Capture the cell that displays the provided text and extract its [X, Y] central coordinate. 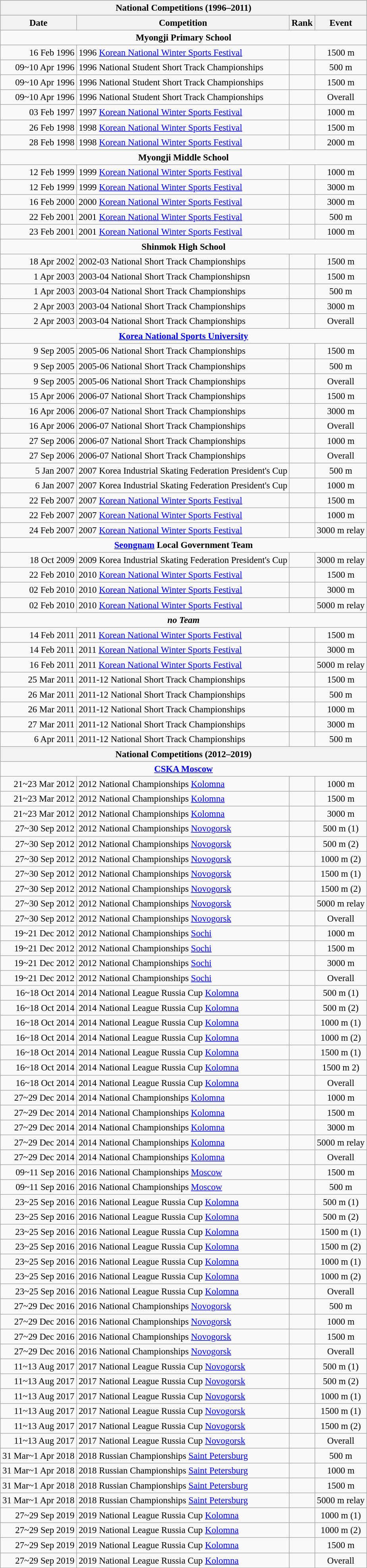
Competition [183, 23]
27 Mar 2011 [39, 724]
2003-04 National Short Track Championshipsn [183, 277]
18 Apr 2002 [39, 262]
Myongji Primary School [183, 38]
28 Feb 1998 [39, 142]
2002-03 National Short Track Championships [183, 262]
2009 Korea Industrial Skating Federation President's Cup [183, 560]
National Competitions (1996–2011) [183, 8]
25 Mar 2011 [39, 680]
03 Feb 1997 [39, 112]
Date [39, 23]
Rank [302, 23]
18 Oct 2009 [39, 560]
22 Feb 2010 [39, 575]
Myongji Middle School [183, 157]
National Competitions (2012–2019) [183, 754]
Shinmok High School [183, 247]
2000 Korean National Winter Sports Festival [183, 202]
24 Feb 2007 [39, 530]
2000 m [341, 142]
Event [341, 23]
Korea National Sports University [183, 336]
15 Apr 2006 [39, 396]
16 Feb 2000 [39, 202]
16 Feb 1996 [39, 53]
23 Feb 2001 [39, 232]
1997 Korean National Winter Sports Festival [183, 112]
no Team [183, 620]
5 Jan 2007 [39, 471]
16 Feb 2011 [39, 665]
26 Feb 1998 [39, 127]
Seongnam Local Government Team [183, 545]
6 Jan 2007 [39, 486]
22 Feb 2001 [39, 217]
1500 m 2) [341, 1068]
CSKA Moscow [183, 769]
1996 Korean National Winter Sports Festival [183, 53]
6 Apr 2011 [39, 739]
